From the cell containing the given text, extract its center point as [x, y] coordinate. 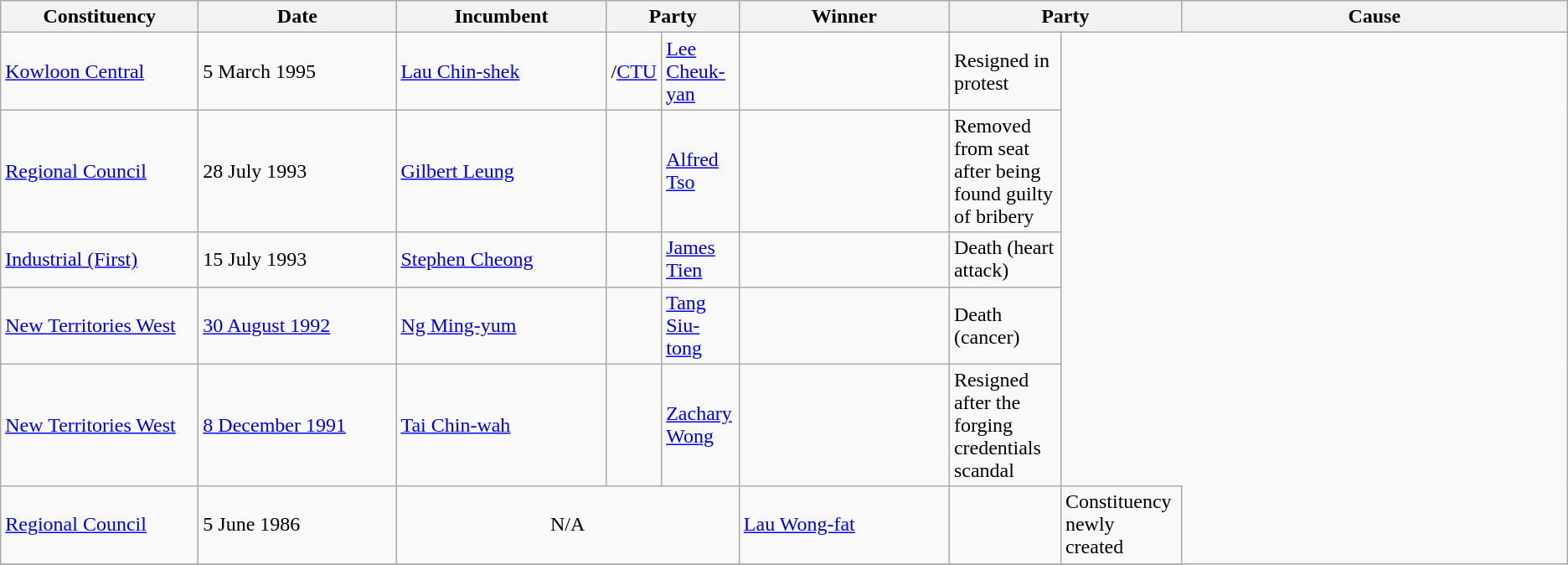
Ng Ming-yum [501, 325]
8 December 1991 [297, 425]
Cause [1374, 17]
5 June 1986 [297, 525]
Winner [844, 17]
Tang Siu-tong [700, 325]
30 August 1992 [297, 325]
28 July 1993 [297, 171]
Removed from seat after being found guilty of bribery [1005, 171]
15 July 1993 [297, 260]
Death (cancer) [1005, 325]
Stephen Cheong [501, 260]
Kowloon Central [100, 71]
Resigned in protest [1005, 71]
5 March 1995 [297, 71]
Lau Wong-fat [844, 525]
/CTU [634, 71]
Industrial (First) [100, 260]
Zachary Wong [700, 425]
Constituency [100, 17]
Gilbert Leung [501, 171]
Constituency newly created [1121, 525]
N/A [568, 525]
Death (heart attack) [1005, 260]
James Tien [700, 260]
Tai Chin-wah [501, 425]
Lee Cheuk-yan [700, 71]
Alfred Tso [700, 171]
Incumbent [501, 17]
Date [297, 17]
Resigned after the forging credentials scandal [1005, 425]
Lau Chin-shek [501, 71]
